Return the [x, y] coordinate for the center point of the cell that contains the specified text.  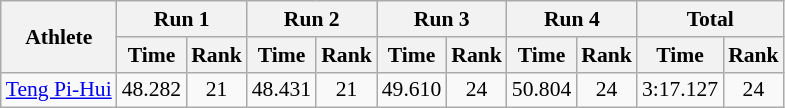
49.610 [412, 90]
Run 3 [442, 19]
Run 1 [182, 19]
Total [710, 19]
Run 4 [572, 19]
3:17.127 [680, 90]
48.431 [282, 90]
Athlete [59, 36]
50.804 [542, 90]
48.282 [152, 90]
Run 2 [312, 19]
Teng Pi-Hui [59, 90]
